Return (x, y) of the center of cell containing provided text 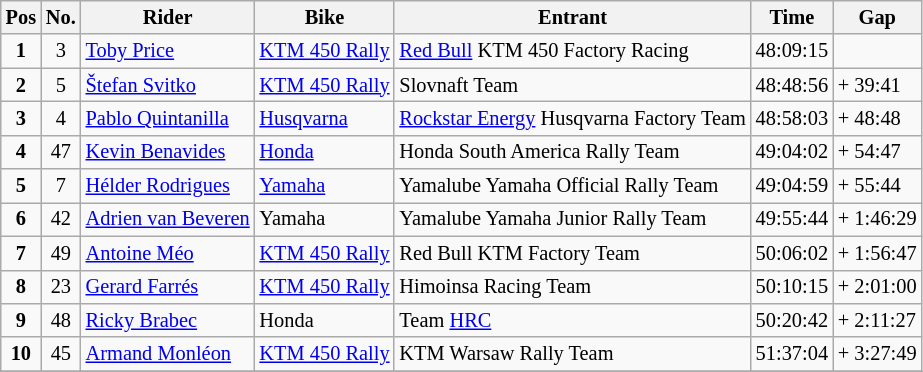
48 (61, 320)
Red Bull KTM 450 Factory Racing (572, 51)
2 (21, 85)
49:04:59 (792, 186)
Rockstar Energy Husqvarna Factory Team (572, 118)
Pos (21, 17)
Adrien van Beveren (168, 219)
Team HRC (572, 320)
Rider (168, 17)
Gap (878, 17)
Yamalube Yamaha Junior Rally Team (572, 219)
48:48:56 (792, 85)
1 (21, 51)
9 (21, 320)
Hélder Rodrigues (168, 186)
Bike (325, 17)
Štefan Svitko (168, 85)
Himoinsa Racing Team (572, 287)
+ 2:11:27 (878, 320)
+ 1:56:47 (878, 253)
+ 3:27:49 (878, 354)
Slovnaft Team (572, 85)
48:58:03 (792, 118)
KTM Warsaw Rally Team (572, 354)
Entrant (572, 17)
Pablo Quintanilla (168, 118)
+ 55:44 (878, 186)
No. (61, 17)
+ 48:48 (878, 118)
Honda South America Rally Team (572, 152)
Husqvarna (325, 118)
Armand Monléon (168, 354)
+ 1:46:29 (878, 219)
Toby Price (168, 51)
48:09:15 (792, 51)
Red Bull KTM Factory Team (572, 253)
+ 39:41 (878, 85)
6 (21, 219)
Time (792, 17)
42 (61, 219)
49 (61, 253)
+ 2:01:00 (878, 287)
Antoine Méo (168, 253)
50:06:02 (792, 253)
Yamalube Yamaha Official Rally Team (572, 186)
Ricky Brabec (168, 320)
49:04:02 (792, 152)
10 (21, 354)
45 (61, 354)
Kevin Benavides (168, 152)
49:55:44 (792, 219)
8 (21, 287)
Gerard Farrés (168, 287)
47 (61, 152)
23 (61, 287)
51:37:04 (792, 354)
50:20:42 (792, 320)
+ 54:47 (878, 152)
50:10:15 (792, 287)
